Locate the cell with the specified text and output its [X, Y] center coordinate. 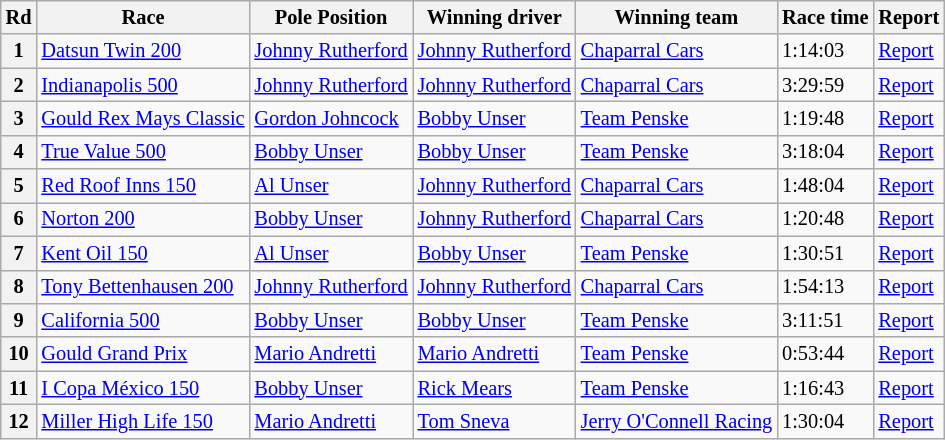
Indianapolis 500 [142, 85]
Datsun Twin 200 [142, 51]
True Value 500 [142, 152]
1 [19, 51]
1:54:13 [825, 287]
1:30:51 [825, 253]
0:53:44 [825, 354]
Tony Bettenhausen 200 [142, 287]
5 [19, 186]
Race [142, 17]
Jerry O'Connell Racing [676, 421]
Race time [825, 17]
9 [19, 320]
2 [19, 85]
Kent Oil 150 [142, 253]
Pole Position [330, 17]
Tom Sneva [494, 421]
6 [19, 219]
Rick Mears [494, 388]
1:16:43 [825, 388]
3:29:59 [825, 85]
Rd [19, 17]
California 500 [142, 320]
Gould Rex Mays Classic [142, 118]
10 [19, 354]
Gould Grand Prix [142, 354]
Gordon Johncock [330, 118]
Winning driver [494, 17]
3 [19, 118]
3:11:51 [825, 320]
1:19:48 [825, 118]
7 [19, 253]
1:30:04 [825, 421]
Miller High Life 150 [142, 421]
11 [19, 388]
1:48:04 [825, 186]
Winning team [676, 17]
4 [19, 152]
8 [19, 287]
Red Roof Inns 150 [142, 186]
3:18:04 [825, 152]
I Copa México 150 [142, 388]
1:20:48 [825, 219]
12 [19, 421]
Norton 200 [142, 219]
1:14:03 [825, 51]
